Locate the cell with the specified text and output its [X, Y] center coordinate. 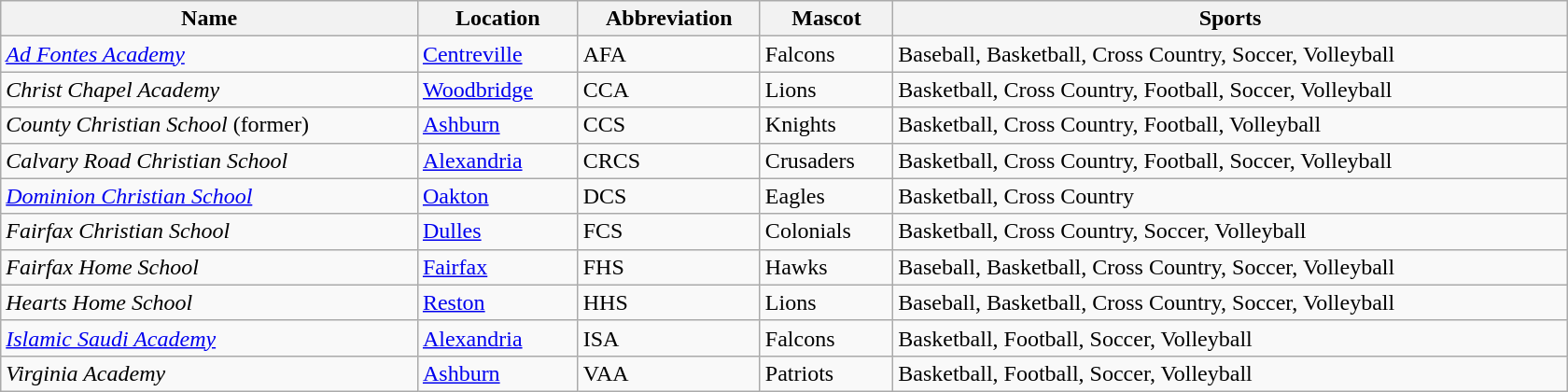
VAA [668, 373]
CCA [668, 90]
Christ Chapel Academy [209, 90]
ISA [668, 338]
Name [209, 19]
Fairfax Home School [209, 267]
HHS [668, 302]
County Christian School (former) [209, 125]
Centreville [497, 54]
Oakton [497, 196]
Fairfax Christian School [209, 231]
Hawks [826, 267]
Hearts Home School [209, 302]
Islamic Saudi Academy [209, 338]
Fairfax [497, 267]
Eagles [826, 196]
Mascot [826, 19]
Ad Fontes Academy [209, 54]
Virginia Academy [209, 373]
AFA [668, 54]
Woodbridge [497, 90]
Basketball, Cross Country, Football, Volleyball [1230, 125]
Reston [497, 302]
FCS [668, 231]
FHS [668, 267]
Abbreviation [668, 19]
Basketball, Cross Country [1230, 196]
CCS [668, 125]
Sports [1230, 19]
CRCS [668, 161]
Patriots [826, 373]
Dominion Christian School [209, 196]
Location [497, 19]
Calvary Road Christian School [209, 161]
Colonials [826, 231]
Crusaders [826, 161]
Dulles [497, 231]
Knights [826, 125]
DCS [668, 196]
Basketball, Cross Country, Soccer, Volleyball [1230, 231]
